Capture the cell that displays the provided text and extract its [X, Y] central coordinate. 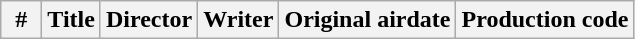
Title [72, 20]
Production code [545, 20]
Director [148, 20]
# [22, 20]
Writer [238, 20]
Original airdate [368, 20]
